Find where the given text appears and provide that cell's center as [x, y] coordinate. 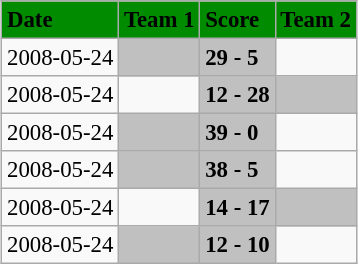
Date [60, 20]
Score [238, 20]
12 - 28 [238, 95]
Team 2 [316, 20]
12 - 10 [238, 245]
Team 1 [160, 20]
39 - 0 [238, 133]
29 - 5 [238, 57]
14 - 17 [238, 208]
38 - 5 [238, 170]
